Find where the given text appears and provide that cell's center as (x, y) coordinate. 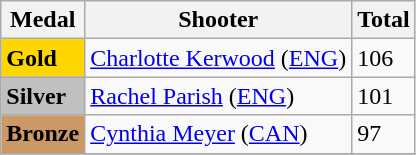
Rachel Parish (ENG) (218, 96)
Silver (43, 96)
Gold (43, 58)
Cynthia Meyer (CAN) (218, 134)
Bronze (43, 134)
101 (384, 96)
Total (384, 20)
106 (384, 58)
97 (384, 134)
Medal (43, 20)
Charlotte Kerwood (ENG) (218, 58)
Shooter (218, 20)
